Pinpoint the cell where the given text exists, returning its [x, y] midpoint coordinate. 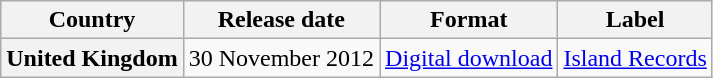
Release date [281, 20]
Digital download [469, 58]
Label [635, 20]
Island Records [635, 58]
Country [92, 20]
Format [469, 20]
United Kingdom [92, 58]
30 November 2012 [281, 58]
